Scan for the cell matching the given text and deliver its [x, y] coordinate at center. 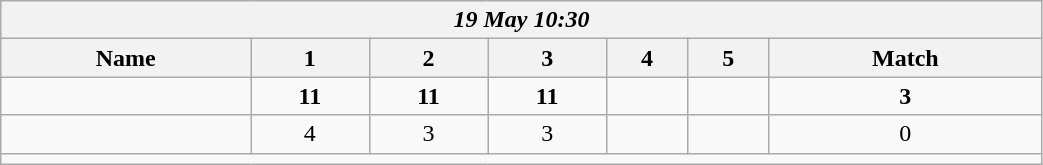
5 [728, 58]
2 [428, 58]
0 [906, 134]
1 [310, 58]
19 May 10:30 [522, 20]
Name [126, 58]
Match [906, 58]
